Pinpoint the cell where the given text exists, returning its (x, y) midpoint coordinate. 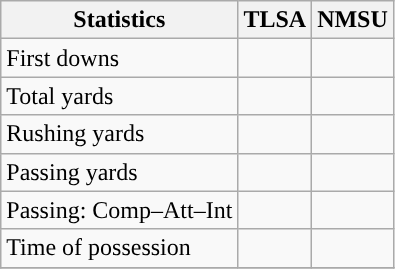
Passing: Comp–Att–Int (120, 210)
Total yards (120, 96)
Passing yards (120, 172)
TLSA (275, 20)
Time of possession (120, 248)
NMSU (353, 20)
Statistics (120, 20)
Rushing yards (120, 134)
First downs (120, 58)
